Find where the given text appears and provide that cell's center as (X, Y) coordinate. 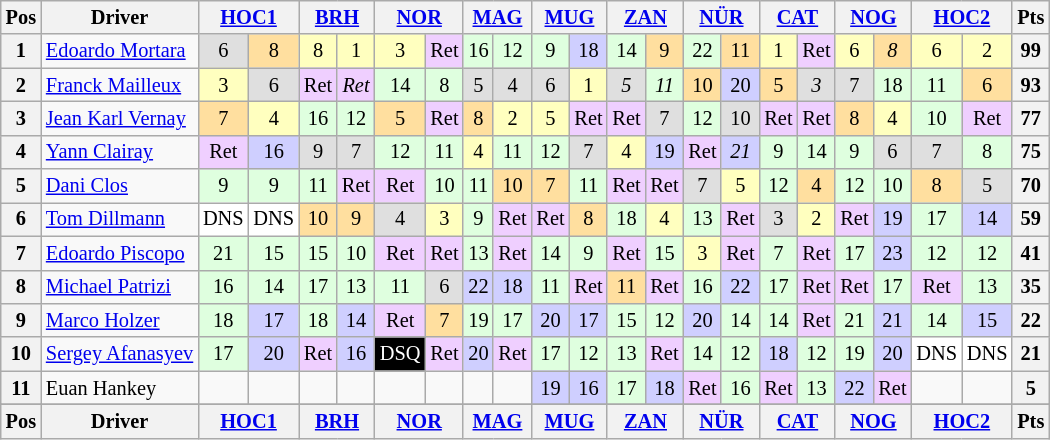
35 (1030, 287)
93 (1030, 85)
Yann Clairay (120, 152)
Marco Holzer (120, 320)
77 (1030, 118)
Edoardo Mortara (120, 51)
Dani Clos (120, 186)
59 (1030, 219)
41 (1030, 253)
Jean Karl Vernay (120, 118)
Michael Patrizi (120, 287)
Sergey Afanasyev (120, 354)
Franck Mailleux (120, 85)
70 (1030, 186)
DSQ (400, 354)
Edoardo Piscopo (120, 253)
Tom Dillmann (120, 219)
23 (892, 253)
Euan Hankey (120, 388)
99 (1030, 51)
75 (1030, 152)
